Capture the cell that displays the provided text and extract its (X, Y) central coordinate. 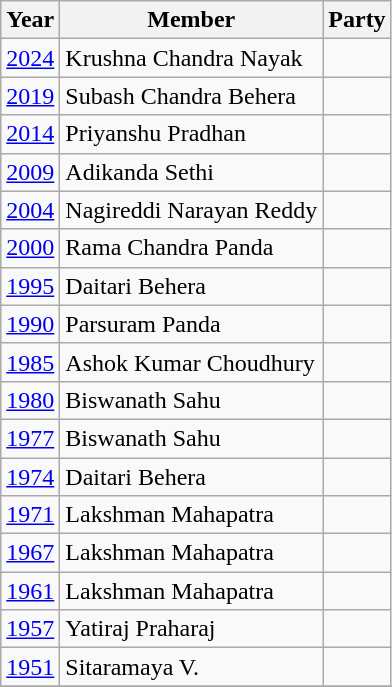
1957 (30, 629)
Member (192, 20)
Ashok Kumar Choudhury (192, 362)
Priyanshu Pradhan (192, 134)
2004 (30, 210)
Rama Chandra Panda (192, 248)
Krushna Chandra Nayak (192, 58)
Subash Chandra Behera (192, 96)
2009 (30, 172)
1951 (30, 667)
1980 (30, 400)
Adikanda Sethi (192, 172)
Sitaramaya V. (192, 667)
Nagireddi Narayan Reddy (192, 210)
1985 (30, 362)
Parsuram Panda (192, 324)
1990 (30, 324)
Year (30, 20)
1977 (30, 438)
2000 (30, 248)
1967 (30, 553)
2019 (30, 96)
1995 (30, 286)
1961 (30, 591)
1974 (30, 477)
2014 (30, 134)
1971 (30, 515)
Yatiraj Praharaj (192, 629)
2024 (30, 58)
Party (357, 20)
